Search for the cell housing the specified text and yield its [x, y] center coordinate. 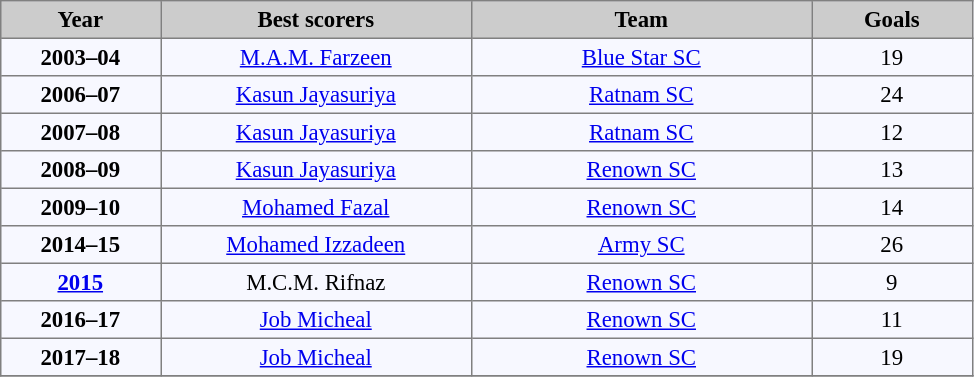
Goals [892, 20]
Mohamed Fazal [315, 207]
2007–08 [80, 132]
Year [80, 20]
2008–09 [80, 170]
14 [892, 207]
2014–15 [80, 245]
9 [892, 282]
12 [892, 132]
11 [892, 320]
Army SC [641, 245]
24 [892, 95]
2016–17 [80, 320]
13 [892, 170]
2006–07 [80, 95]
Team [641, 20]
M.A.M. Farzeen [315, 57]
2003–04 [80, 57]
2015 [80, 282]
26 [892, 245]
M.C.M. Rifnaz [315, 282]
2017–18 [80, 357]
Blue Star SC [641, 57]
Best scorers [315, 20]
Mohamed Izzadeen [315, 245]
2009–10 [80, 207]
